Output the [X, Y] coordinate of the center of the cell containing the given text.  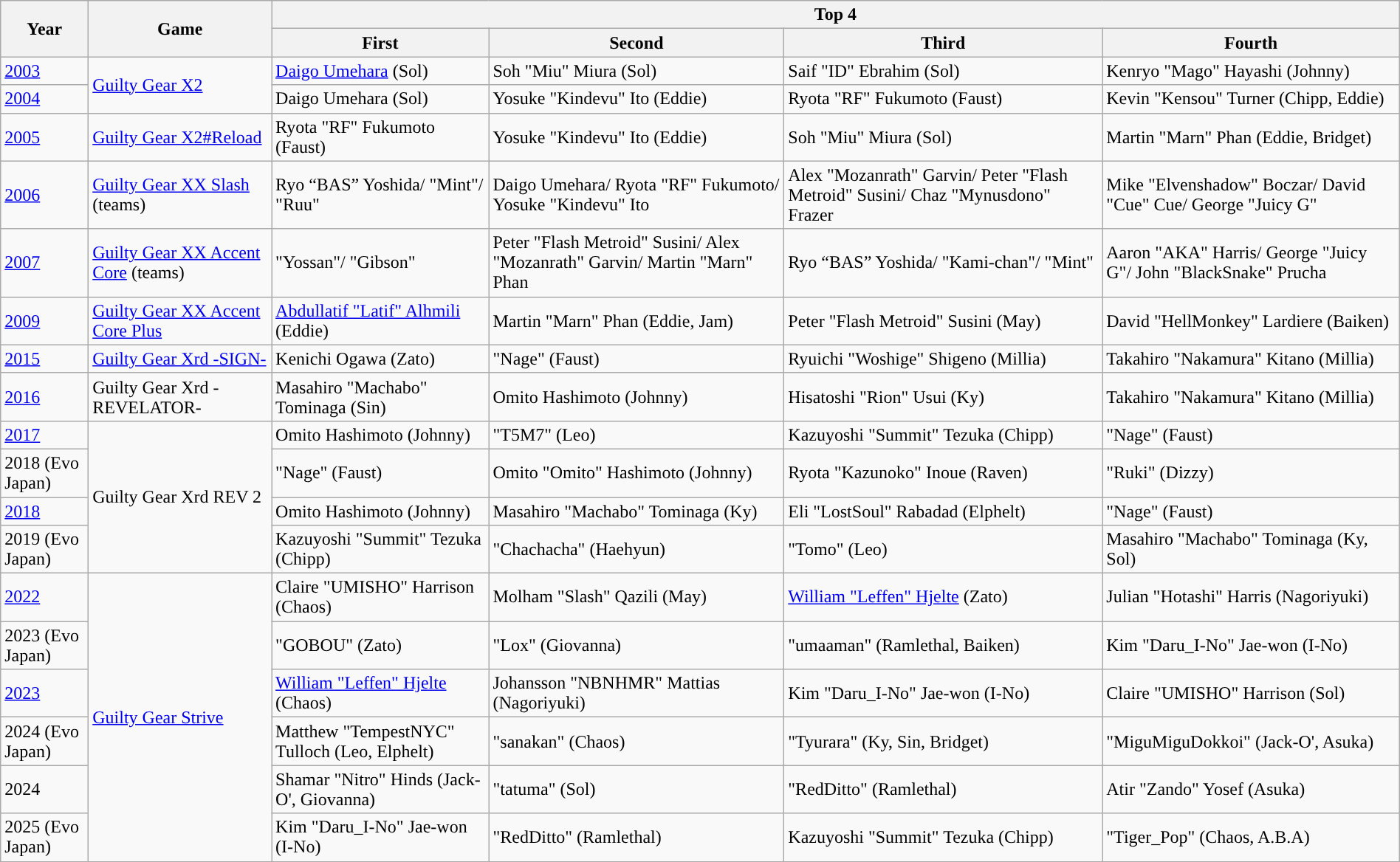
Guilty Gear Xrd -REVELATOR- [180, 397]
Peter "Flash Metroid" Susini (May) [944, 320]
2022 [44, 598]
Claire "UMISHO" Harrison (Chaos) [380, 598]
Molham "Slash" Qazili (May) [636, 598]
"Tyurara" (Ky, Sin, Bridget) [944, 741]
David "HellMonkey" Lardiere (Baiken) [1251, 320]
Shamar "Nitro" Hinds (Jack-O', Giovanna) [380, 790]
2023 (Evo Japan) [44, 645]
"GOBOU" (Zato) [380, 645]
2005 [44, 137]
Hisatoshi "Rion" Usui (Ky) [944, 397]
Saif "ID" Ebrahim (Sol) [944, 71]
Johansson "NBNHMR" Mattias (Nagoriyuki) [636, 694]
Ryo “BAS” Yoshida/ "Mint"/ "Ruu" [380, 195]
"Tomo" (Leo) [944, 549]
Atir "Zando" Yosef (Asuka) [1251, 790]
Guilty Gear X2 [180, 85]
"umaaman" (Ramlethal, Baiken) [944, 645]
Peter "Flash Metroid" Susini/ Alex "Mozanrath" Garvin/ Martin "Marn" Phan [636, 263]
2018 (Evo Japan) [44, 472]
2003 [44, 71]
Guilty Gear XX Accent Core Plus [180, 320]
Guilty Gear Strive [180, 717]
Mike "Elvenshadow" Boczar/ David "Cue" Cue/ George "Juicy G" [1251, 195]
Ryuichi "Woshige" Shigeno (Millia) [944, 359]
Second [636, 43]
First [380, 43]
Abdullatif "Latif" Alhmili (Eddie) [380, 320]
Kevin "Kensou" Turner (Chipp, Eddie) [1251, 99]
2009 [44, 320]
Martin "Marn" Phan (Eddie, Jam) [636, 320]
Eli "LostSoul" Rabadad (Elphelt) [944, 511]
William "Leffen" Hjelte (Zato) [944, 598]
2017 [44, 435]
2015 [44, 359]
2024 (Evo Japan) [44, 741]
Fourth [1251, 43]
Masahiro "Machabo" Tominaga (Ky, Sol) [1251, 549]
Guilty Gear X2#Reload [180, 137]
Claire "UMISHO" Harrison (Sol) [1251, 694]
Guilty Gear XX Slash (teams) [180, 195]
"Chachacha" (Haehyun) [636, 549]
Martin "Marn" Phan (Eddie, Bridget) [1251, 137]
Kenryo "Mago" Hayashi (Johnny) [1251, 71]
Alex "Mozanrath" Garvin/ Peter "Flash Metroid" Susini/ Chaz "Mynusdono" Frazer [944, 195]
Ryota "Kazunoko" Inoue (Raven) [944, 472]
Ryo “BAS” Yoshida/ "Kami-chan"/ "Mint" [944, 263]
2006 [44, 195]
2023 [44, 694]
"Ruki" (Dizzy) [1251, 472]
2004 [44, 99]
Daigo Umehara/ Ryota "RF" Fukumoto/ Yosuke "Kindevu" Ito [636, 195]
2024 [44, 790]
Guilty Gear XX Accent Core (teams) [180, 263]
Guilty Gear Xrd REV 2 [180, 497]
Year [44, 29]
2019 (Evo Japan) [44, 549]
2018 [44, 511]
Julian "Hotashi" Harris (Nagoriyuki) [1251, 598]
Masahiro "Machabo" Tominaga (Ky) [636, 511]
Masahiro "Machabo" Tominaga (Sin) [380, 397]
Top 4 [836, 15]
2025 (Evo Japan) [44, 837]
"tatuma" (Sol) [636, 790]
Third [944, 43]
Game [180, 29]
Matthew "TempestNYC" Tulloch (Leo, Elphelt) [380, 741]
2007 [44, 263]
"T5M7" (Leo) [636, 435]
"Tiger_Pop" (Chaos, A.B.A) [1251, 837]
"Lox" (Giovanna) [636, 645]
"sanakan" (Chaos) [636, 741]
Guilty Gear Xrd -SIGN- [180, 359]
Aaron "AKA" Harris/ George "Juicy G"/ John "BlackSnake" Prucha [1251, 263]
Omito "Omito" Hashimoto (Johnny) [636, 472]
"Yossan"/ "Gibson" [380, 263]
2016 [44, 397]
"MiguMiguDokkoi" (Jack-O', Asuka) [1251, 741]
William "Leffen" Hjelte (Chaos) [380, 694]
Kenichi Ogawa (Zato) [380, 359]
